Output the [x, y] coordinate of the center of the cell containing the given text.  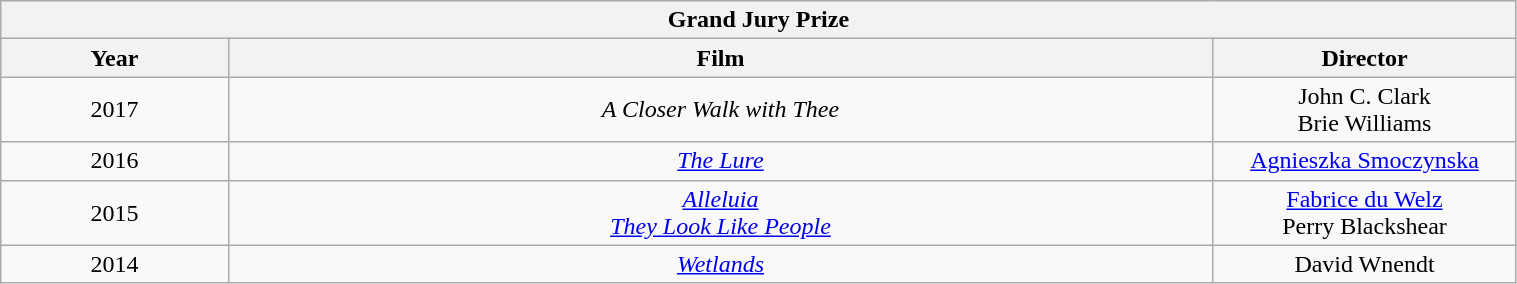
Film [720, 58]
Fabrice du WelzPerry Blackshear [1364, 212]
Year [114, 58]
2015 [114, 212]
Grand Jury Prize [758, 20]
John C. ClarkBrie Williams [1364, 110]
A Closer Walk with Thee [720, 110]
2016 [114, 161]
Agnieszka Smoczynska [1364, 161]
2014 [114, 264]
David Wnendt [1364, 264]
2017 [114, 110]
AlleluiaThey Look Like People [720, 212]
Wetlands [720, 264]
The Lure [720, 161]
Director [1364, 58]
